Detect which cell encompasses the target text, then output its [x, y] center coordinate. 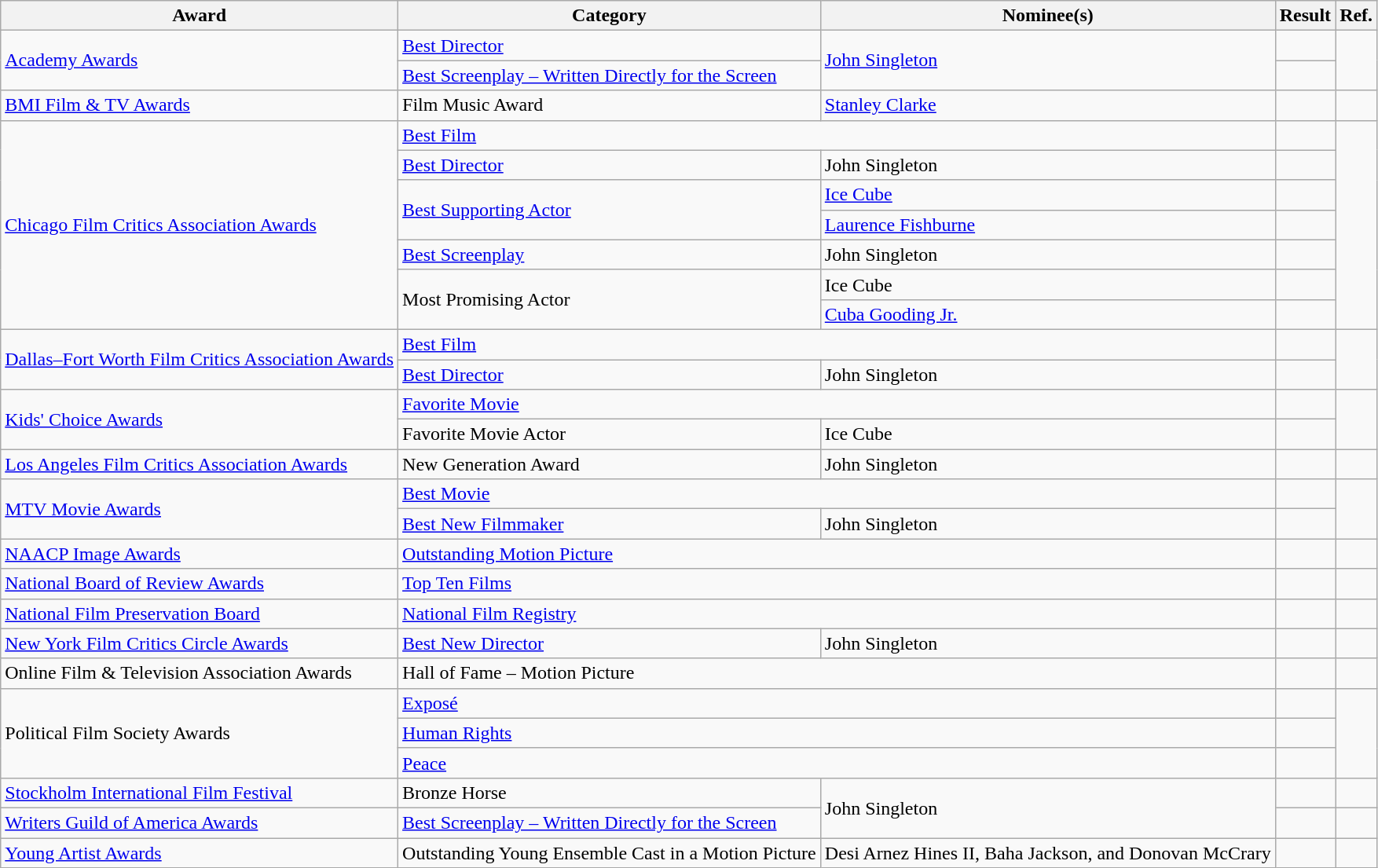
Hall of Fame – Motion Picture [837, 673]
Peace [837, 763]
National Film Registry [837, 613]
BMI Film & TV Awards [200, 105]
Chicago Film Critics Association Awards [200, 225]
Favorite Movie [837, 405]
Outstanding Young Ensemble Cast in a Motion Picture [610, 852]
Desi Arnez Hines II, Baha Jackson, and Donovan McCrary [1048, 852]
Ref. [1356, 16]
Dallas–Fort Worth Film Critics Association Awards [200, 359]
Los Angeles Film Critics Association Awards [200, 464]
Best Screenplay [610, 255]
Award [200, 16]
Laurence Fishburne [1048, 225]
Best Supporting Actor [610, 210]
Category [610, 16]
Writers Guild of America Awards [200, 822]
Best New Filmmaker [610, 524]
Most Promising Actor [610, 299]
Stanley Clarke [1048, 105]
Result [1305, 16]
NAACP Image Awards [200, 554]
Academy Awards [200, 60]
MTV Movie Awards [200, 509]
Bronze Horse [610, 793]
Human Rights [837, 733]
New York Film Critics Circle Awards [200, 643]
Stockholm International Film Festival [200, 793]
Nominee(s) [1048, 16]
National Film Preservation Board [200, 613]
Film Music Award [610, 105]
National Board of Review Awards [200, 584]
Favorite Movie Actor [610, 434]
Cuba Gooding Jr. [1048, 314]
New Generation Award [610, 464]
Best Movie [837, 494]
Outstanding Motion Picture [837, 554]
Best New Director [610, 643]
Young Artist Awards [200, 852]
Top Ten Films [837, 584]
Online Film & Television Association Awards [200, 673]
Kids' Choice Awards [200, 419]
Exposé [837, 703]
Political Film Society Awards [200, 733]
